Identify which cell holds the provided text, then report its (x, y) central coordinate. 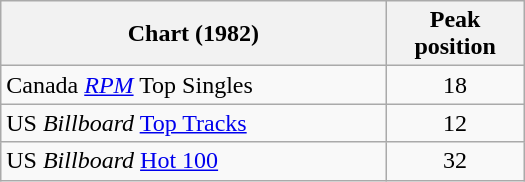
US Billboard Top Tracks (194, 123)
Peakposition (455, 34)
Canada RPM Top Singles (194, 85)
18 (455, 85)
12 (455, 123)
US Billboard Hot 100 (194, 161)
Chart (1982) (194, 34)
32 (455, 161)
